Determine the (x, y) coordinate at the center of the cell enclosing the given text.  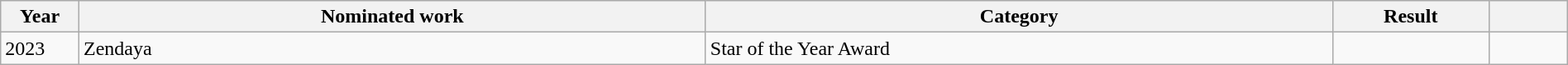
Zendaya (392, 48)
Nominated work (392, 17)
Star of the Year Award (1019, 48)
Category (1019, 17)
Result (1411, 17)
2023 (40, 48)
Year (40, 17)
